Identify which cell holds the provided text, then report its (x, y) central coordinate. 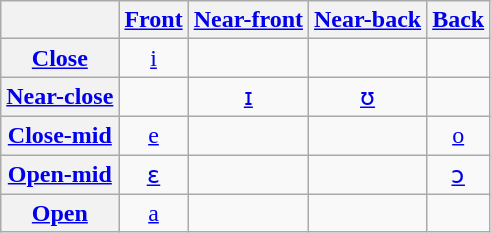
Near-close (60, 97)
Back (458, 20)
Open (60, 213)
Near-back (368, 20)
ɪ (248, 97)
e (154, 135)
i (154, 58)
Near-front (248, 20)
Close-mid (60, 135)
a (154, 213)
ɛ (154, 174)
o (458, 135)
Open-mid (60, 174)
Front (154, 20)
ɔ (458, 174)
ʊ (368, 97)
Close (60, 58)
